Return the [x, y] coordinate for the center point of the cell that contains the specified text.  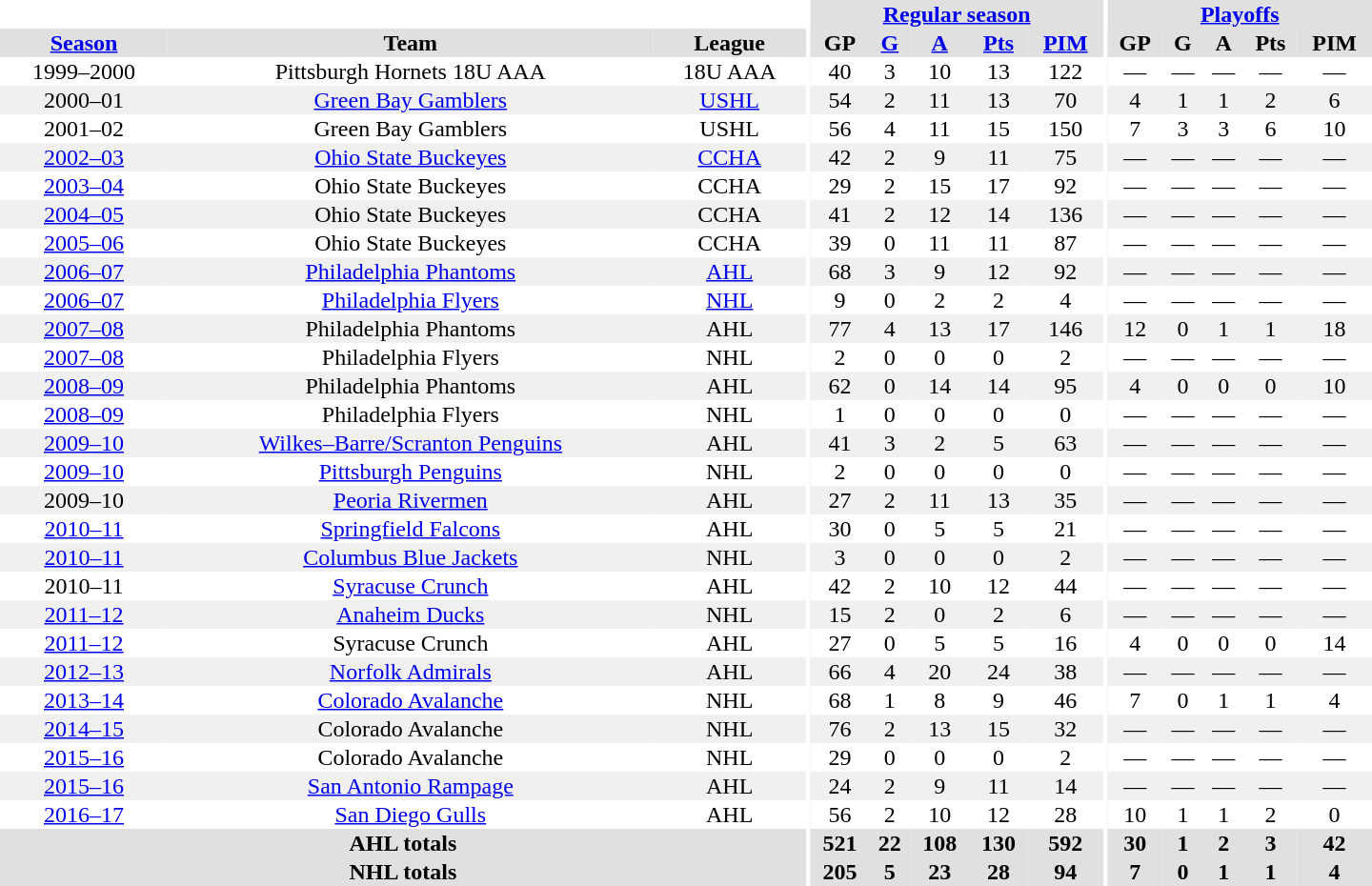
62 [840, 386]
146 [1065, 329]
Anaheim Ducks [411, 614]
130 [999, 843]
Peoria Rivermen [411, 500]
1999–2000 [84, 71]
Pittsburgh Hornets 18U AAA [411, 71]
39 [840, 243]
592 [1065, 843]
75 [1065, 157]
Norfolk Admirals [411, 672]
Springfield Falcons [411, 529]
2012–13 [84, 672]
38 [1065, 672]
16 [1065, 643]
2013–14 [84, 700]
66 [840, 672]
40 [840, 71]
Wilkes–Barre/Scranton Penguins [411, 443]
77 [840, 329]
2003–04 [84, 186]
136 [1065, 214]
2005–06 [84, 243]
87 [1065, 243]
205 [840, 872]
2001–02 [84, 129]
18U AAA [730, 71]
AHL totals [403, 843]
Season [84, 43]
2014–15 [84, 729]
32 [1065, 729]
122 [1065, 71]
46 [1065, 700]
Team [411, 43]
2000–01 [84, 100]
San Diego Gulls [411, 815]
54 [840, 100]
2016–17 [84, 815]
44 [1065, 586]
20 [939, 672]
76 [840, 729]
63 [1065, 443]
18 [1334, 329]
NHL totals [403, 872]
Playoffs [1240, 14]
70 [1065, 100]
108 [939, 843]
Columbus Blue Jackets [411, 557]
95 [1065, 386]
San Antonio Rampage [411, 786]
2002–03 [84, 157]
94 [1065, 872]
21 [1065, 529]
8 [939, 700]
23 [939, 872]
521 [840, 843]
150 [1065, 129]
Regular season [957, 14]
2004–05 [84, 214]
Pittsburgh Penguins [411, 472]
22 [890, 843]
League [730, 43]
35 [1065, 500]
